From the cell containing the given text, extract its center point as (x, y) coordinate. 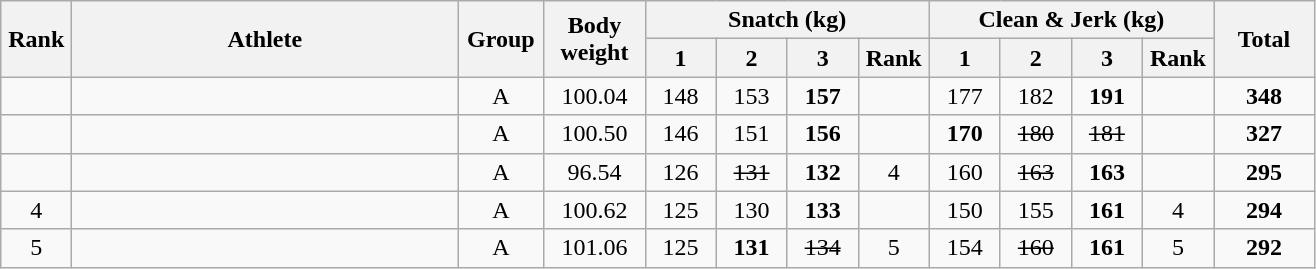
182 (1036, 96)
154 (964, 248)
181 (1106, 134)
126 (680, 172)
295 (1264, 172)
133 (822, 210)
Body weight (594, 39)
130 (752, 210)
100.62 (594, 210)
348 (1264, 96)
292 (1264, 248)
Athlete (265, 39)
153 (752, 96)
151 (752, 134)
100.04 (594, 96)
148 (680, 96)
157 (822, 96)
146 (680, 134)
170 (964, 134)
155 (1036, 210)
180 (1036, 134)
96.54 (594, 172)
Clean & Jerk (kg) (1071, 20)
Group (501, 39)
134 (822, 248)
294 (1264, 210)
Total (1264, 39)
327 (1264, 134)
191 (1106, 96)
101.06 (594, 248)
156 (822, 134)
177 (964, 96)
Snatch (kg) (787, 20)
100.50 (594, 134)
132 (822, 172)
150 (964, 210)
